For the text-containing cell, return its midpoint in (x, y) coordinate format. 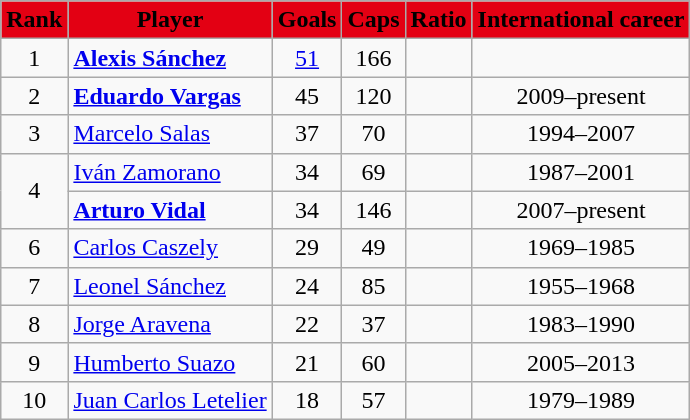
166 (374, 58)
Alexis Sánchez (170, 58)
Carlos Caszely (170, 248)
2 (34, 96)
1979–1989 (581, 400)
Goals (307, 20)
Player (170, 20)
85 (374, 286)
6 (34, 248)
24 (307, 286)
Arturo Vidal (170, 210)
International career (581, 20)
69 (374, 172)
49 (374, 248)
1994–2007 (581, 134)
60 (374, 362)
146 (374, 210)
57 (374, 400)
70 (374, 134)
21 (307, 362)
1969–1985 (581, 248)
29 (307, 248)
Caps (374, 20)
7 (34, 286)
1987–2001 (581, 172)
1983–1990 (581, 324)
Jorge Aravena (170, 324)
2005–2013 (581, 362)
22 (307, 324)
51 (307, 58)
Ratio (438, 20)
Juan Carlos Letelier (170, 400)
Leonel Sánchez (170, 286)
2007–present (581, 210)
Marcelo Salas (170, 134)
1955–1968 (581, 286)
9 (34, 362)
8 (34, 324)
3 (34, 134)
2009–present (581, 96)
18 (307, 400)
Rank (34, 20)
120 (374, 96)
Humberto Suazo (170, 362)
4 (34, 191)
1 (34, 58)
Eduardo Vargas (170, 96)
Iván Zamorano (170, 172)
10 (34, 400)
45 (307, 96)
